Identify which cell holds the provided text, then report its [X, Y] central coordinate. 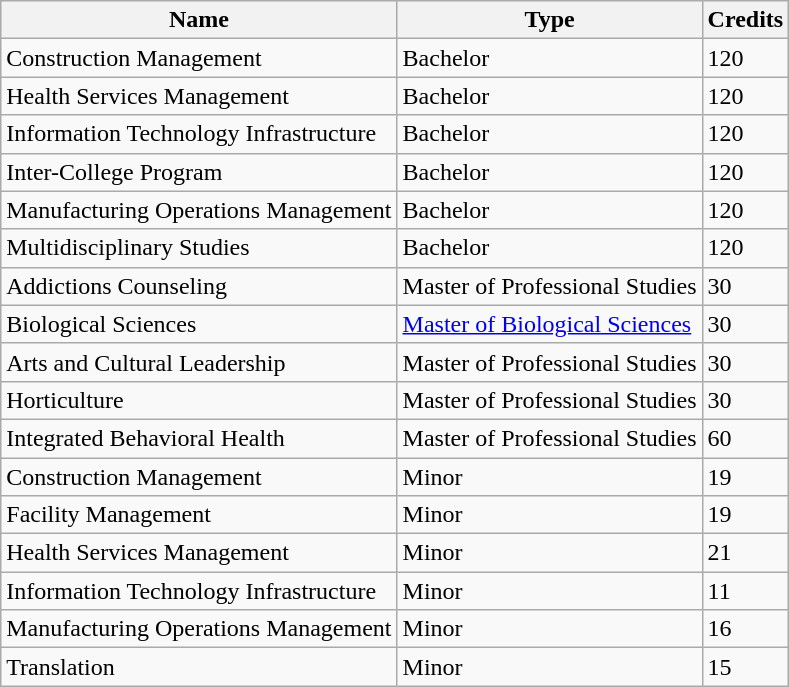
Horticulture [199, 400]
Inter-College Program [199, 172]
Credits [746, 20]
21 [746, 553]
60 [746, 438]
Facility Management [199, 515]
Addictions Counseling [199, 286]
Multidisciplinary Studies [199, 248]
Translation [199, 667]
Master of Biological Sciences [550, 324]
Biological Sciences [199, 324]
Name [199, 20]
15 [746, 667]
Type [550, 20]
Integrated Behavioral Health [199, 438]
Arts and Cultural Leadership [199, 362]
16 [746, 629]
11 [746, 591]
